Return (x, y) of the center of cell containing provided text 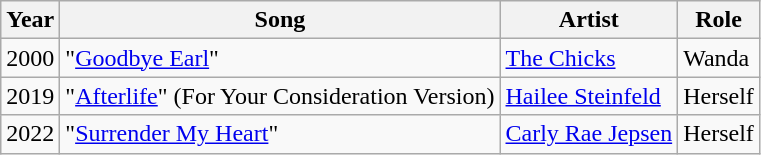
Hailee Steinfeld (589, 96)
The Chicks (589, 58)
Wanda (719, 58)
2000 (30, 58)
2022 (30, 134)
2019 (30, 96)
Artist (589, 20)
Carly Rae Jepsen (589, 134)
"Afterlife" (For Your Consideration Version) (280, 96)
"Goodbye Earl" (280, 58)
Song (280, 20)
Role (719, 20)
"Surrender My Heart" (280, 134)
Year (30, 20)
